Return the (X, Y) coordinate for the center point of the cell that contains the specified text.  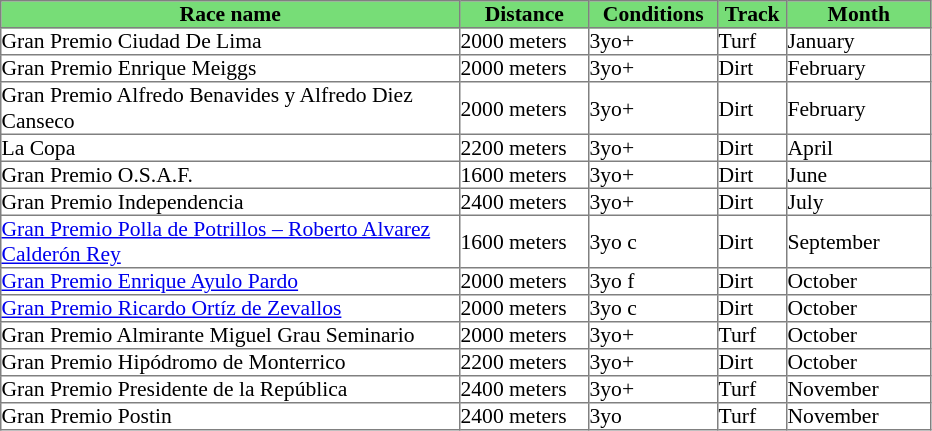
Distance (524, 14)
June (859, 174)
July (859, 202)
Gran Premio Enrique Ayulo Pardo (230, 282)
La Copa (230, 148)
Gran Premio Polla de Potrillos – Roberto Alvarez Calderón Rey (230, 241)
Gran Premio Hipódromo de Monterrico (230, 362)
Gran Premio Alfredo Benavides y Alfredo Diez Canseco (230, 108)
Gran Premio Independencia (230, 202)
Gran Premio Almirante Miguel Grau Seminario (230, 336)
3yo (654, 416)
Conditions (654, 14)
Gran Premio Presidente de la República (230, 390)
Track (752, 14)
Gran Premio O.S.A.F. (230, 174)
April (859, 148)
September (859, 241)
Gran Premio Ricardo Ortíz de Zevallos (230, 308)
January (859, 42)
Gran Premio Ciudad De Lima (230, 42)
Month (859, 14)
Gran Premio Postin (230, 416)
Race name (230, 14)
Gran Premio Enrique Meiggs (230, 68)
3yo f (654, 282)
